Provide the [X, Y] coordinate of the cell's center where the given text is located.  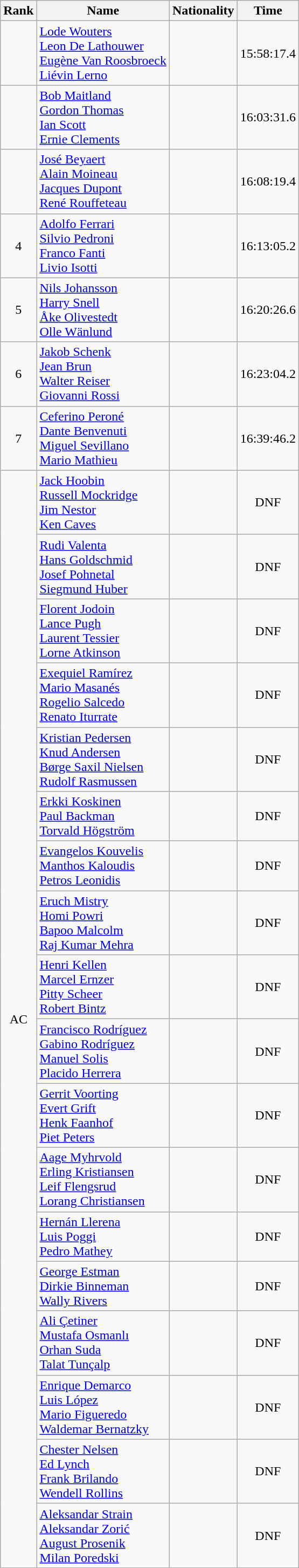
15:58:17.4 [268, 53]
Jack HoobinRussell MockridgeJim NestorKen Caves [103, 503]
AC [18, 1019]
Rudi ValentaHans GoldschmidJosef PohnetalSiegmund Huber [103, 566]
Evangelos KouvelisManthos KaloudisPetros Leonidis [103, 866]
José BeyaertAlain MoineauJacques DupontRené Rouffeteau [103, 181]
Aleksandar StrainAleksandar ZorićAugust ProsenikMilan Poredski [103, 1536]
4 [18, 246]
Nils JohanssonHarry SnellÅke OlivestedtOlle Wänlund [103, 310]
Erkki KoskinenPaul BackmanTorvald Högström [103, 816]
5 [18, 310]
Francisco RodríguezGabino RodríguezManuel SolisPlacido Herrera [103, 1051]
Florent JodoinLance PughLaurent TessierLorne Atkinson [103, 631]
16:08:19.4 [268, 181]
Hernán LlerenaLuis PoggiPedro Mathey [103, 1236]
16:13:05.2 [268, 246]
George EstmanDirkie BinnemanWally Rivers [103, 1286]
Gerrit VoortingEvert GriftHenk FaanhofPiet Peters [103, 1115]
Jakob SchenkJean BrunWalter ReiserGiovanni Rossi [103, 374]
Bob MaitlandGordon ThomasIan ScottErnie Clements [103, 118]
Enrique DemarcoLuis LópezMario FigueredoWaldemar Bernatzky [103, 1407]
Nationality [203, 11]
Aage MyhrvoldErling KristiansenLeif FlengsrudLorang Christiansen [103, 1180]
16:20:26.6 [268, 310]
Rank [18, 11]
16:23:04.2 [268, 374]
Henri KellenMarcel ErnzerPitty ScheerRobert Bintz [103, 987]
Chester NelsenEd LynchFrank BrilandoWendell Rollins [103, 1471]
7 [18, 438]
Time [268, 11]
Exequiel RamírezMario MasanésRogelio SalcedoRenato Iturrate [103, 694]
Eruch MistryHomi PowriBapoo MalcolmRaj Kumar Mehra [103, 923]
16:03:31.6 [268, 118]
Lode WoutersLeon De LathouwerEugène Van RoosbroeckLiévin Lerno [103, 53]
16:39:46.2 [268, 438]
6 [18, 374]
Name [103, 11]
Ali ÇetinerMustafa OsmanlıOrhan SudaTalat Tunçalp [103, 1343]
Kristian PedersenKnud AndersenBørge Saxil NielsenRudolf Rasmussen [103, 759]
Ceferino PeronéDante BenvenutiMiguel SevillanoMario Mathieu [103, 438]
Adolfo FerrariSilvio PedroniFranco FantiLivio Isotti [103, 246]
